Extract the [X, Y] coordinate from the center of the cell holding the provided text.  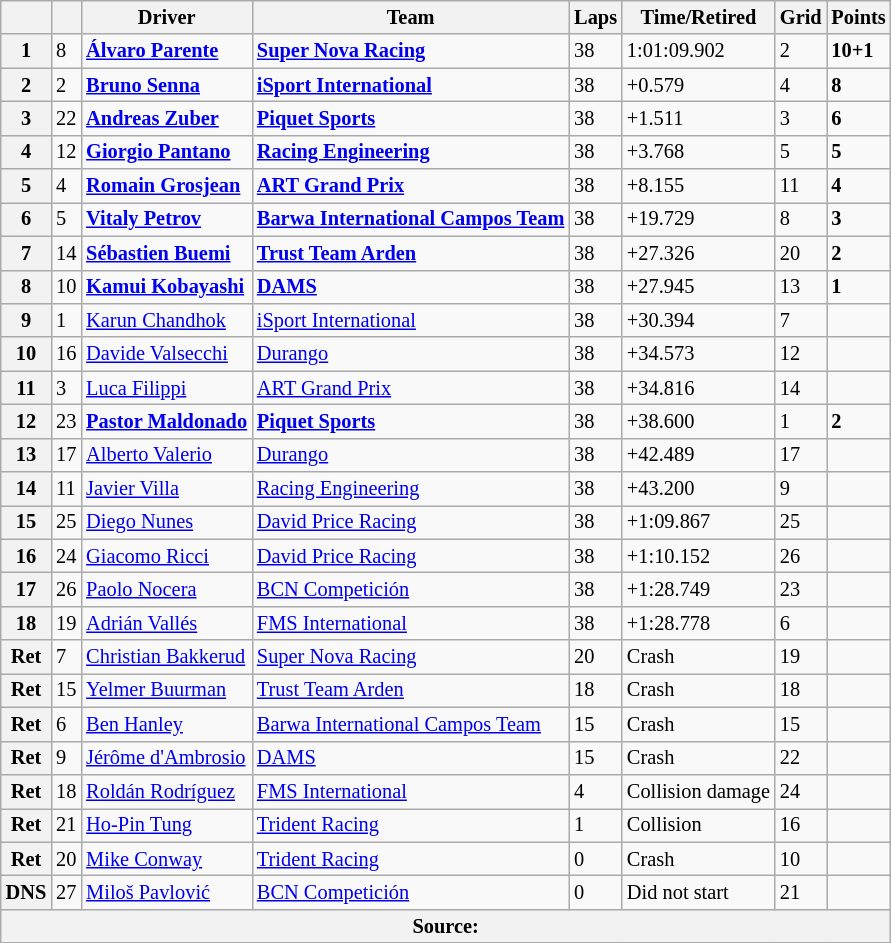
Mike Conway [166, 859]
+1.511 [698, 118]
Time/Retired [698, 17]
+8.155 [698, 186]
Karun Chandhok [166, 320]
+27.945 [698, 287]
DNS [26, 892]
Adrián Vallés [166, 623]
Paolo Nocera [166, 589]
Jérôme d'Ambrosio [166, 758]
+42.489 [698, 455]
Alberto Valerio [166, 455]
Team [410, 17]
+1:28.749 [698, 589]
Bruno Senna [166, 85]
Javier Villa [166, 489]
Driver [166, 17]
+34.573 [698, 354]
+1:10.152 [698, 556]
Andreas Zuber [166, 118]
+1:28.778 [698, 623]
Laps [596, 17]
+19.729 [698, 219]
Sébastien Buemi [166, 253]
+38.600 [698, 421]
Did not start [698, 892]
+43.200 [698, 489]
+0.579 [698, 85]
Yelmer Buurman [166, 690]
Álvaro Parente [166, 51]
Grid [801, 17]
+34.816 [698, 388]
Davide Valsecchi [166, 354]
Ho-Pin Tung [166, 825]
Source: [446, 926]
Vitaly Petrov [166, 219]
Christian Bakkerud [166, 657]
Giorgio Pantano [166, 152]
1:01:09.902 [698, 51]
Pastor Maldonado [166, 421]
Diego Nunes [166, 522]
Giacomo Ricci [166, 556]
Luca Filippi [166, 388]
+27.326 [698, 253]
Points [859, 17]
Kamui Kobayashi [166, 287]
Miloš Pavlović [166, 892]
Ben Hanley [166, 724]
Collision damage [698, 791]
Romain Grosjean [166, 186]
+30.394 [698, 320]
+1:09.867 [698, 522]
+3.768 [698, 152]
10+1 [859, 51]
27 [66, 892]
Roldán Rodríguez [166, 791]
Collision [698, 825]
